Provide the [X, Y] coordinate of the cell's center where the given text is located.  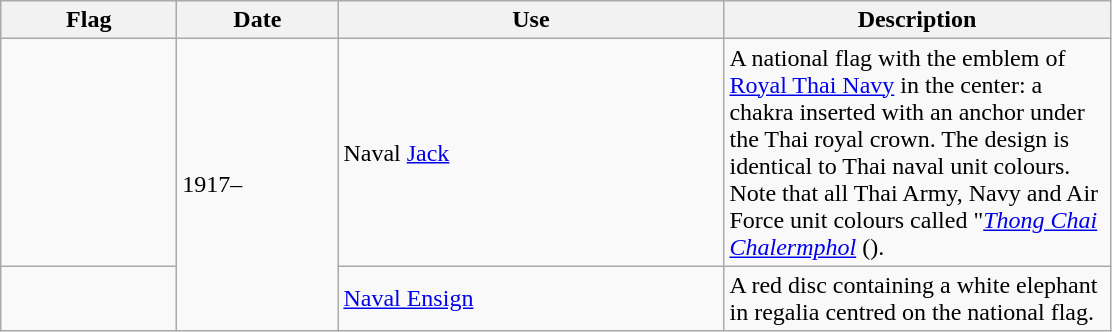
Naval Ensign [531, 298]
1917– [258, 185]
Use [531, 20]
Naval Jack [531, 152]
Flag [89, 20]
Date [258, 20]
A red disc containing a white elephant in regalia centred on the national flag. [917, 298]
Description [917, 20]
